Output the (x, y) coordinate of the center of the cell containing the given text.  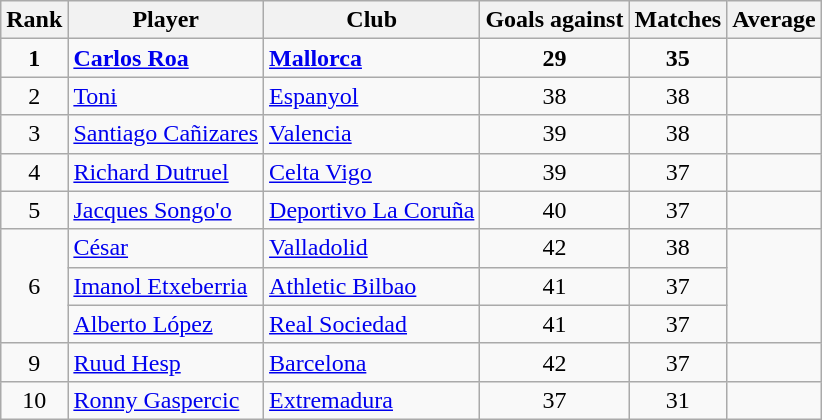
5 (34, 210)
Matches (678, 20)
Goals against (554, 20)
Deportivo La Coruña (372, 210)
Imanol Etxeberria (166, 286)
Valencia (372, 134)
Extremadura (372, 400)
Average (774, 20)
Santiago Cañizares (166, 134)
1 (34, 58)
31 (678, 400)
Richard Dutruel (166, 172)
Ruud Hesp (166, 362)
Espanyol (372, 96)
40 (554, 210)
Real Sociedad (372, 324)
Toni (166, 96)
10 (34, 400)
35 (678, 58)
Valladolid (372, 248)
29 (554, 58)
Player (166, 20)
Club (372, 20)
Carlos Roa (166, 58)
Ronny Gaspercic (166, 400)
Alberto López (166, 324)
Athletic Bilbao (372, 286)
4 (34, 172)
2 (34, 96)
6 (34, 286)
9 (34, 362)
Jacques Songo'o (166, 210)
Rank (34, 20)
Celta Vigo (372, 172)
César (166, 248)
Mallorca (372, 58)
Barcelona (372, 362)
3 (34, 134)
